Return the [x, y] coordinate for the center point of the cell that contains the specified text.  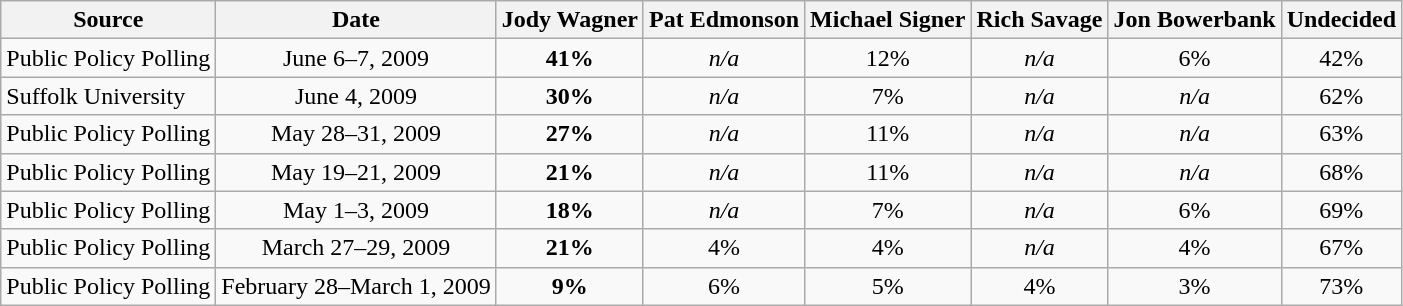
June 4, 2009 [356, 96]
62% [1341, 96]
May 1–3, 2009 [356, 210]
63% [1341, 134]
Rich Savage [1040, 20]
67% [1341, 248]
June 6–7, 2009 [356, 58]
Undecided [1341, 20]
May 19–21, 2009 [356, 172]
3% [1194, 286]
69% [1341, 210]
9% [570, 286]
68% [1341, 172]
February 28–March 1, 2009 [356, 286]
Michael Signer [888, 20]
73% [1341, 286]
Date [356, 20]
May 28–31, 2009 [356, 134]
41% [570, 58]
18% [570, 210]
30% [570, 96]
27% [570, 134]
Source [108, 20]
42% [1341, 58]
12% [888, 58]
Pat Edmonson [724, 20]
March 27–29, 2009 [356, 248]
5% [888, 286]
Jon Bowerbank [1194, 20]
Jody Wagner [570, 20]
Suffolk University [108, 96]
